Extract the (x, y) coordinate from the center of the cell holding the provided text.  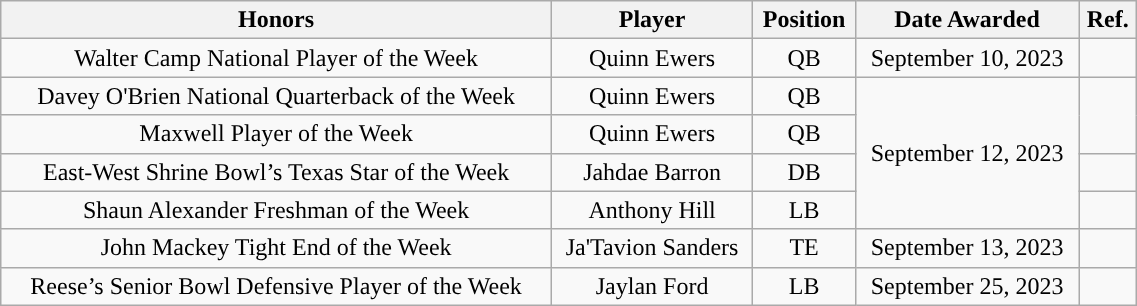
Date Awarded (966, 20)
Shaun Alexander Freshman of the Week (276, 210)
September 10, 2023 (966, 58)
Position (804, 20)
Ref. (1108, 20)
DB (804, 172)
Player (652, 20)
Ja'Tavion Sanders (652, 248)
September 12, 2023 (966, 153)
Walter Camp National Player of the Week (276, 58)
Anthony Hill (652, 210)
Reese’s Senior Bowl Defensive Player of the Week (276, 286)
Jahdae Barron (652, 172)
Davey O'Brien National Quarterback of the Week (276, 96)
Maxwell Player of the Week (276, 134)
September 25, 2023 (966, 286)
John Mackey Tight End of the Week (276, 248)
September 13, 2023 (966, 248)
Jaylan Ford (652, 286)
Honors (276, 20)
East-West Shrine Bowl’s Texas Star of the Week (276, 172)
TE (804, 248)
